Pinpoint the cell where the given text exists, returning its (x, y) midpoint coordinate. 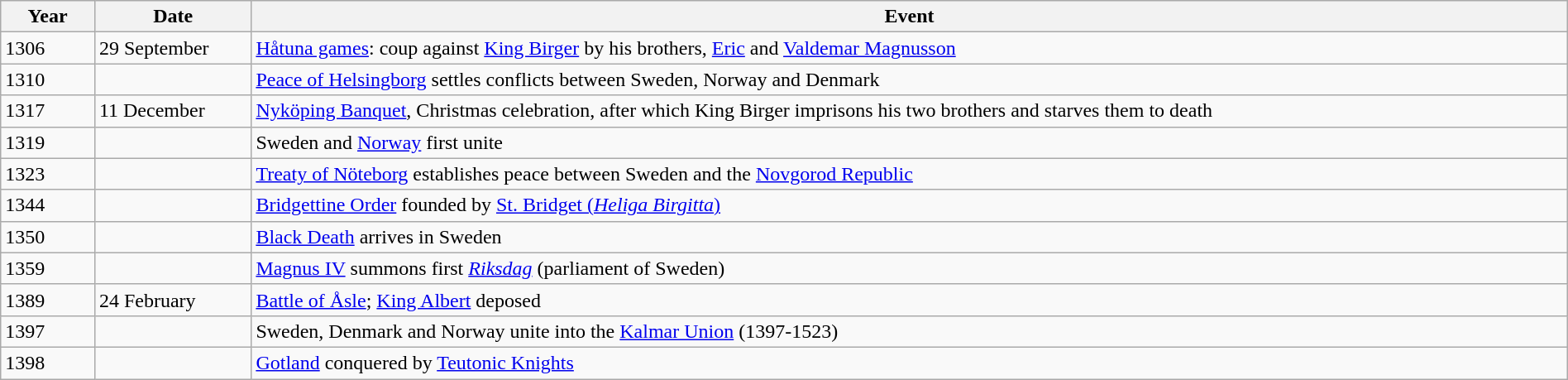
Sweden, Denmark and Norway unite into the Kalmar Union (1397-1523) (910, 331)
1310 (48, 79)
11 December (172, 111)
Year (48, 17)
Event (910, 17)
Black Death arrives in Sweden (910, 237)
Sweden and Norway first unite (910, 142)
1350 (48, 237)
1319 (48, 142)
Bridgettine Order founded by St. Bridget (Heliga Birgitta) (910, 205)
Date (172, 17)
Battle of Åsle; King Albert deposed (910, 300)
Håtuna games: coup against King Birger by his brothers, Eric and Valdemar Magnusson (910, 48)
29 September (172, 48)
1306 (48, 48)
Nyköping Banquet, Christmas celebration, after which King Birger imprisons his two brothers and starves them to death (910, 111)
1397 (48, 331)
1359 (48, 268)
1344 (48, 205)
Gotland conquered by Teutonic Knights (910, 363)
1317 (48, 111)
1389 (48, 300)
1323 (48, 174)
Treaty of Nöteborg establishes peace between Sweden and the Novgorod Republic (910, 174)
Magnus IV summons first Riksdag (parliament of Sweden) (910, 268)
Peace of Helsingborg settles conflicts between Sweden, Norway and Denmark (910, 79)
24 February (172, 300)
1398 (48, 363)
